For the text-containing cell, return its midpoint in [X, Y] coordinate format. 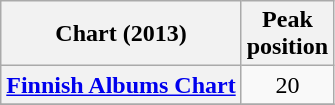
Chart (2013) [121, 34]
20 [287, 85]
Finnish Albums Chart [121, 85]
Peakposition [287, 34]
